Capture the cell that displays the provided text and extract its [x, y] central coordinate. 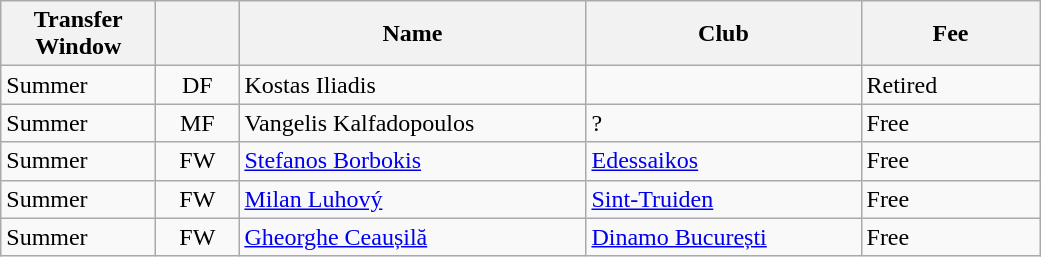
Name [412, 34]
Fee [950, 34]
Sint-Truiden [724, 199]
Transfer Window [78, 34]
Edessaikos [724, 161]
Dinamo București [724, 237]
Stefanos Borbokis [412, 161]
Gheorghe Ceaușilă [412, 237]
Club [724, 34]
Kostas Iliadis [412, 85]
MF [198, 123]
Vangelis Kalfadopoulos [412, 123]
? [724, 123]
Retired [950, 85]
Milan Luhový [412, 199]
DF [198, 85]
